From the cell containing the given text, extract its center point as [x, y] coordinate. 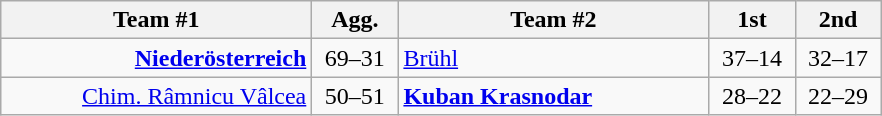
1st [752, 20]
Agg. [355, 20]
Chim. Râmnicu Vâlcea [156, 96]
Niederösterreich [156, 58]
50–51 [355, 96]
Kuban Krasnodar [554, 96]
69–31 [355, 58]
Team #1 [156, 20]
32–17 [838, 58]
22–29 [838, 96]
28–22 [752, 96]
Brühl [554, 58]
2nd [838, 20]
Team #2 [554, 20]
37–14 [752, 58]
